Detect which cell encompasses the target text, then output its (x, y) center coordinate. 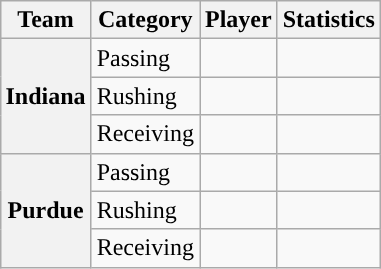
Player (239, 20)
Purdue (46, 210)
Indiana (46, 96)
Statistics (328, 20)
Team (46, 20)
Category (145, 20)
